From the cell containing the given text, extract its center point as (X, Y) coordinate. 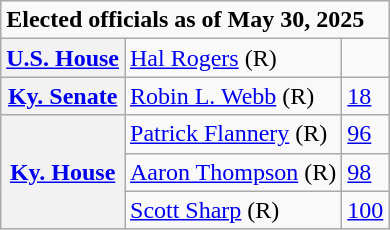
100 (366, 210)
Scott Sharp (R) (232, 210)
Hal Rogers (R) (232, 58)
Elected officials as of May 30, 2025 (195, 20)
Patrick Flannery (R) (232, 134)
U.S. House (63, 58)
Ky. House (63, 172)
Ky. Senate (63, 96)
Aaron Thompson (R) (232, 172)
18 (366, 96)
96 (366, 134)
98 (366, 172)
Robin L. Webb (R) (232, 96)
